Extract the (X, Y) coordinate from the center of the cell holding the provided text.  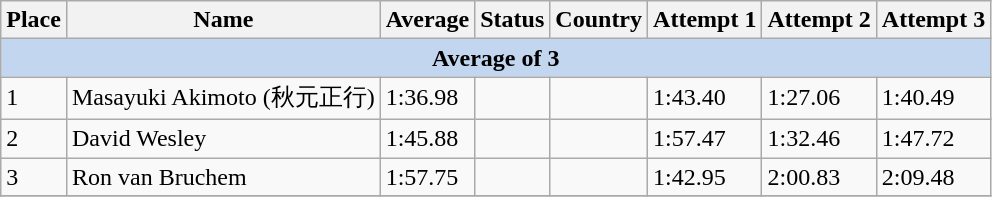
1:32.46 (819, 138)
David Wesley (223, 138)
Attempt 3 (933, 20)
Attempt 2 (819, 20)
Name (223, 20)
2:09.48 (933, 177)
Average of 3 (496, 58)
Ron van Bruchem (223, 177)
2:00.83 (819, 177)
Status (512, 20)
2 (34, 138)
Country (599, 20)
Average (428, 20)
1:42.95 (705, 177)
3 (34, 177)
1:57.47 (705, 138)
Place (34, 20)
1 (34, 98)
1:36.98 (428, 98)
Masayuki Akimoto (秋元正行) (223, 98)
1:45.88 (428, 138)
1:43.40 (705, 98)
1:47.72 (933, 138)
1:27.06 (819, 98)
1:57.75 (428, 177)
1:40.49 (933, 98)
Attempt 1 (705, 20)
